Scan for the cell matching the given text and deliver its [X, Y] coordinate at center. 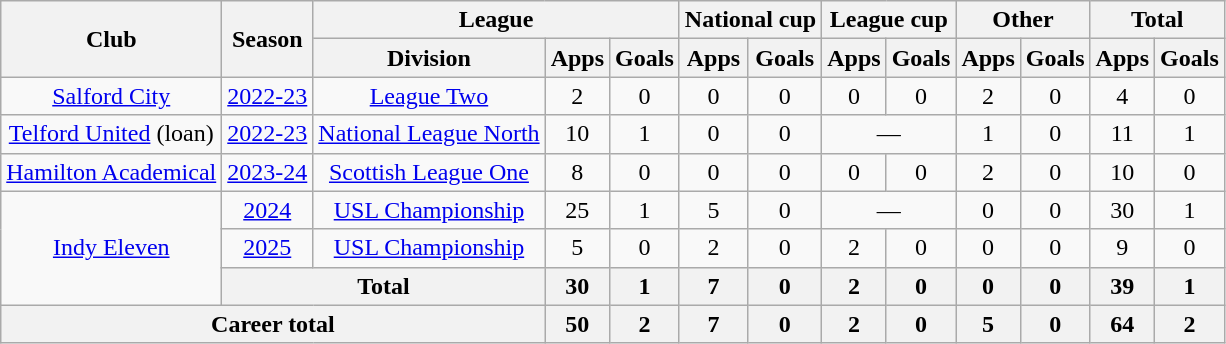
League cup [889, 20]
Hamilton Academical [112, 172]
National League North [429, 134]
Indy Eleven [112, 248]
39 [1122, 286]
4 [1122, 96]
League [496, 20]
8 [577, 172]
National cup [750, 20]
9 [1122, 248]
Division [429, 58]
11 [1122, 134]
Salford City [112, 96]
64 [1122, 324]
50 [577, 324]
Telford United (loan) [112, 134]
2025 [268, 248]
Other [1023, 20]
Season [268, 39]
25 [577, 210]
2024 [268, 210]
2023-24 [268, 172]
Scottish League One [429, 172]
League Two [429, 96]
Club [112, 39]
Career total [273, 324]
